Output the (X, Y) coordinate of the center of the cell containing the given text.  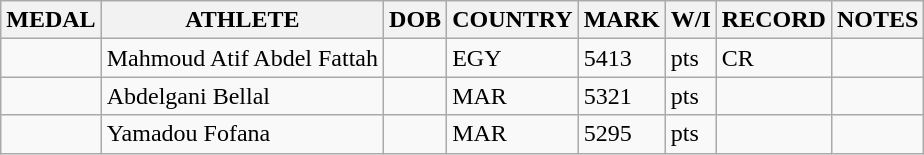
EGY (513, 58)
Mahmoud Atif Abdel Fattah (242, 58)
RECORD (774, 20)
NOTES (877, 20)
ATHLETE (242, 20)
MEDAL (51, 20)
5321 (622, 96)
Abdelgani Bellal (242, 96)
CR (774, 58)
5413 (622, 58)
5295 (622, 134)
Yamadou Fofana (242, 134)
DOB (416, 20)
MARK (622, 20)
W/I (690, 20)
COUNTRY (513, 20)
